Detect which cell encompasses the target text, then output its (x, y) center coordinate. 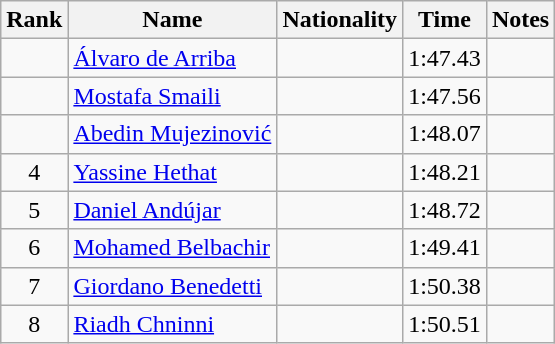
8 (34, 324)
1:48.72 (445, 210)
Yassine Hethat (172, 172)
1:50.51 (445, 324)
Time (445, 20)
Mostafa Smaili (172, 96)
Notes (520, 20)
Álvaro de Arriba (172, 58)
Mohamed Belbachir (172, 248)
7 (34, 286)
1:47.43 (445, 58)
1:49.41 (445, 248)
5 (34, 210)
4 (34, 172)
Abedin Mujezinović (172, 134)
1:48.07 (445, 134)
1:48.21 (445, 172)
Riadh Chninni (172, 324)
Nationality (340, 20)
Rank (34, 20)
1:50.38 (445, 286)
Name (172, 20)
Giordano Benedetti (172, 286)
1:47.56 (445, 96)
Daniel Andújar (172, 210)
6 (34, 248)
